Return [x, y] of the center of cell containing provided text 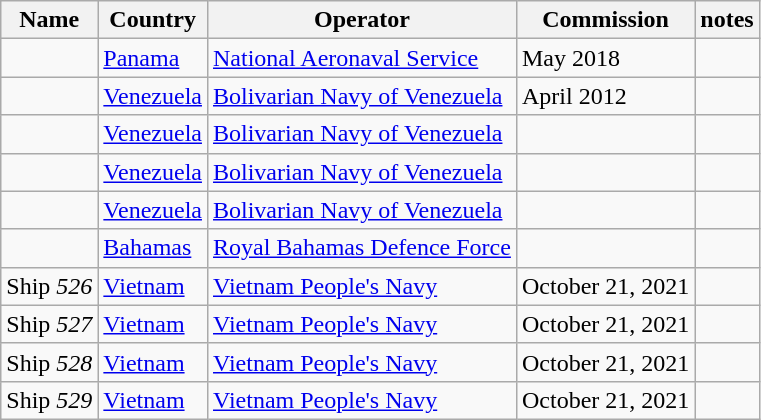
Name [50, 20]
Royal Bahamas Defence Force [362, 248]
Panama [153, 58]
National Aeronaval Service [362, 58]
May 2018 [605, 58]
Ship 527 [50, 324]
notes [727, 20]
Country [153, 20]
Ship 528 [50, 362]
Operator [362, 20]
Ship 529 [50, 400]
Bahamas [153, 248]
Commission [605, 20]
April 2012 [605, 96]
Ship 526 [50, 286]
